Return (X, Y) of the center of cell containing provided text 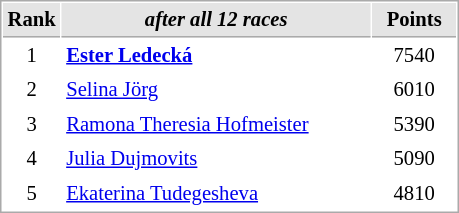
Julia Dujmovits (216, 158)
5 (32, 194)
5390 (414, 124)
7540 (414, 56)
Selina Jörg (216, 90)
Rank (32, 20)
Ekaterina Tudegesheva (216, 194)
3 (32, 124)
after all 12 races (216, 20)
6010 (414, 90)
2 (32, 90)
Points (414, 20)
4 (32, 158)
5090 (414, 158)
4810 (414, 194)
Ramona Theresia Hofmeister (216, 124)
Ester Ledecká (216, 56)
1 (32, 56)
